Search for the cell housing the specified text and yield its (x, y) center coordinate. 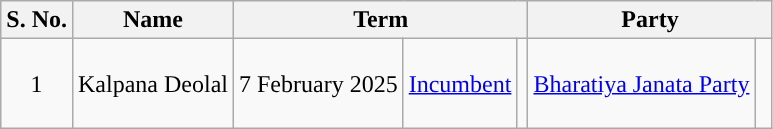
Term (380, 20)
Bharatiya Janata Party (642, 84)
7 February 2025 (318, 84)
Incumbent (460, 84)
Party (650, 20)
Kalpana Deolal (152, 84)
S. No. (37, 20)
1 (37, 84)
Name (152, 20)
